For the text-containing cell, return its midpoint in (X, Y) coordinate format. 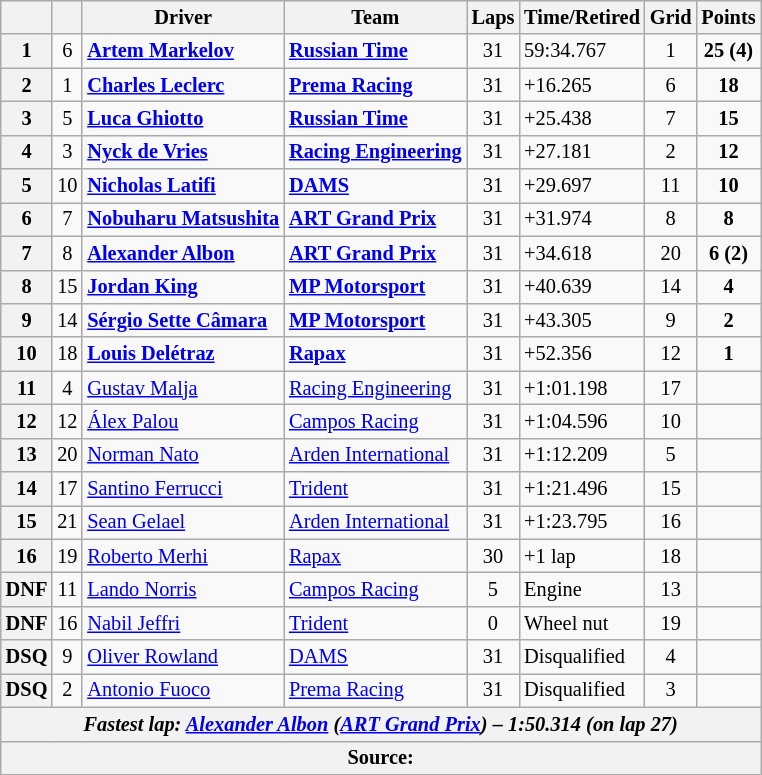
Jordan King (183, 287)
25 (4) (728, 51)
Álex Palou (183, 421)
+34.618 (582, 253)
Lando Norris (183, 589)
Sean Gelael (183, 522)
Norman Nato (183, 455)
+1:21.496 (582, 489)
Sérgio Sette Câmara (183, 320)
+16.265 (582, 85)
+1:23.795 (582, 522)
Nobuharu Matsushita (183, 219)
Team (375, 17)
Fastest lap: Alexander Albon (ART Grand Prix) – 1:50.314 (on lap 27) (381, 724)
+1:04.596 (582, 421)
Oliver Rowland (183, 657)
Luca Ghiotto (183, 118)
Engine (582, 589)
+40.639 (582, 287)
0 (494, 623)
+29.697 (582, 186)
Louis Delétraz (183, 354)
Artem Markelov (183, 51)
Points (728, 17)
Time/Retired (582, 17)
+1 lap (582, 556)
+27.181 (582, 152)
Gustav Malja (183, 388)
+43.305 (582, 320)
Grid (671, 17)
+52.356 (582, 354)
Source: (381, 758)
Charles Leclerc (183, 85)
Wheel nut (582, 623)
21 (67, 522)
Driver (183, 17)
+31.974 (582, 219)
30 (494, 556)
+25.438 (582, 118)
+1:12.209 (582, 455)
Nicholas Latifi (183, 186)
Laps (494, 17)
6 (2) (728, 253)
Nabil Jeffri (183, 623)
Roberto Merhi (183, 556)
Nyck de Vries (183, 152)
Santino Ferrucci (183, 489)
59:34.767 (582, 51)
Alexander Albon (183, 253)
Antonio Fuoco (183, 690)
+1:01.198 (582, 388)
